From the cell containing the given text, extract its center point as (X, Y) coordinate. 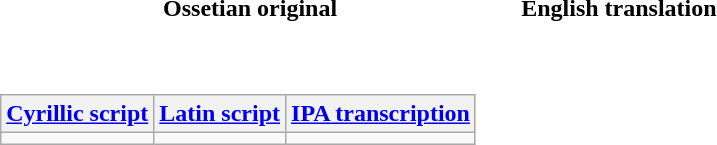
IPA transcription (381, 114)
Cyrillic script (78, 114)
Latin script (220, 114)
